Extract the (x, y) coordinate from the center of the cell holding the provided text.  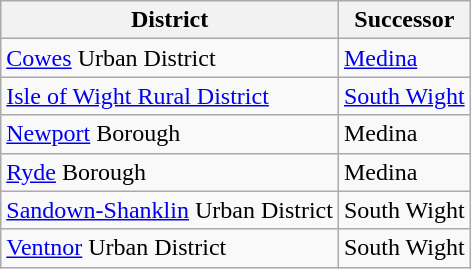
Newport Borough (170, 134)
Cowes Urban District (170, 58)
Isle of Wight Rural District (170, 96)
Ryde Borough (170, 172)
Sandown-Shanklin Urban District (170, 210)
District (170, 20)
Successor (404, 20)
Ventnor Urban District (170, 248)
